Output the [X, Y] coordinate of the center of the cell containing the given text.  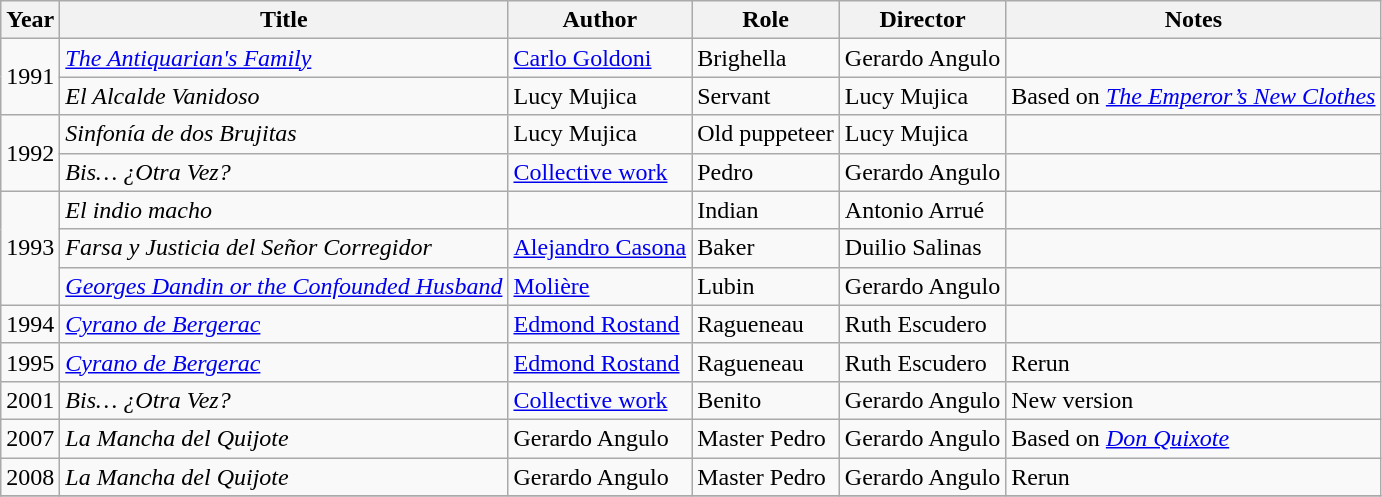
1992 [30, 153]
1991 [30, 77]
El indio macho [284, 210]
Molière [600, 286]
Title [284, 20]
Alejandro Casona [600, 248]
Old puppeteer [766, 134]
Based on The Emperor’s New Clothes [1194, 96]
Carlo Goldoni [600, 58]
Indian [766, 210]
1995 [30, 362]
2008 [30, 477]
Antonio Arrué [922, 210]
Brighella [766, 58]
Based on Don Quixote [1194, 438]
Director [922, 20]
Benito [766, 400]
Lubin [766, 286]
Baker [766, 248]
1994 [30, 324]
New version [1194, 400]
The Antiquarian's Family [284, 58]
Servant [766, 96]
Pedro [766, 172]
Duilio Salinas [922, 248]
Role [766, 20]
Georges Dandin or the Confounded Husband [284, 286]
El Alcalde Vanidoso [284, 96]
1993 [30, 248]
Notes [1194, 20]
Year [30, 20]
Farsa y Justicia del Señor Corregidor [284, 248]
2001 [30, 400]
2007 [30, 438]
Sinfonía de dos Brujitas [284, 134]
Author [600, 20]
